Pinpoint the cell where the given text exists, returning its (X, Y) midpoint coordinate. 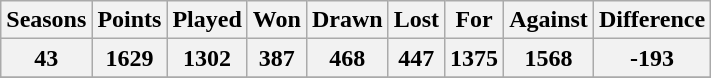
387 (276, 58)
Drawn (347, 20)
1568 (549, 58)
468 (347, 58)
43 (46, 58)
Against (549, 20)
Lost (416, 20)
Seasons (46, 20)
Points (130, 20)
For (474, 20)
Won (276, 20)
1629 (130, 58)
Played (207, 20)
447 (416, 58)
-193 (652, 58)
Difference (652, 20)
1302 (207, 58)
1375 (474, 58)
